Output the (x, y) coordinate of the center of the cell containing the given text.  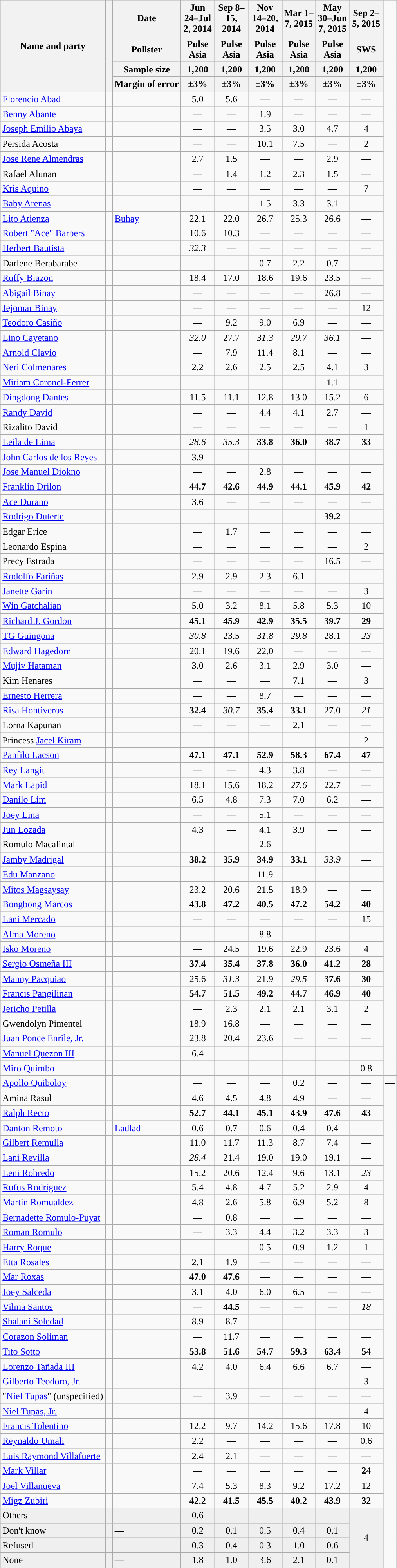
6 (366, 397)
4.9 (299, 1098)
29 (366, 621)
42.6 (231, 487)
Romulo Macalintal (53, 845)
Francis Pangilinan (53, 994)
Kim Henares (53, 680)
17.0 (231, 278)
12.4 (265, 1172)
58.3 (299, 755)
Roman Romulo (53, 1232)
Miro Quimbo (53, 1068)
Lorna Kapunan (53, 725)
31.8 (265, 636)
Randy David (53, 412)
18.6 (265, 278)
Buhay (146, 218)
Vilma Santos (53, 1307)
37.6 (332, 979)
None (53, 1560)
Win Gatchalian (53, 606)
Joseph Emilio Abaya (53, 129)
Franklin Drilon (53, 487)
Baby Arenas (53, 203)
Sample size (146, 69)
Corazon Soliman (53, 1337)
32.0 (198, 338)
Rizalito David (53, 427)
Sep 8–15, 2014 (231, 18)
42.2 (198, 1501)
7.1 (299, 680)
Gilberto Teodoro, Jr. (53, 1381)
11.0 (198, 1143)
26.8 (332, 293)
7.0 (299, 800)
6.1 (299, 576)
10.1 (265, 144)
7.3 (265, 800)
Edu Manzano (53, 874)
30.8 (198, 636)
40.2 (299, 1501)
21.4 (231, 1157)
Jericho Petilla (53, 1009)
9.0 (265, 323)
59.3 (299, 1351)
51.6 (231, 1351)
36.1 (332, 338)
Martin Romualdez (53, 1203)
Niel Tupas, Jr. (53, 1411)
16.5 (332, 561)
52.7 (198, 1113)
Gwendolyn Pimentel (53, 1024)
5.6 (231, 99)
20.1 (198, 651)
Kris Aquino (53, 188)
2.8 (265, 472)
Don't know (53, 1530)
Dingdong Dantes (53, 397)
Bernadette Romulo-Puyat (53, 1217)
27.0 (332, 711)
54.2 (332, 904)
29.5 (299, 979)
Joel Villanueva (53, 1486)
14.2 (265, 1426)
41.2 (332, 964)
27.7 (231, 338)
21.9 (265, 979)
67.4 (332, 755)
37.4 (198, 964)
46.9 (332, 994)
May 30–Jun 7, 2015 (332, 18)
Margin of error (146, 84)
SWS (366, 49)
23.2 (198, 889)
24 (366, 1471)
Manny Pacquiao (53, 979)
Others (53, 1516)
Refused (53, 1545)
Gilbert Remulla (53, 1143)
35.3 (231, 442)
6.6 (299, 1366)
Tito Sotto (53, 1351)
9.7 (231, 1426)
17.2 (332, 1486)
Lino Cayetano (53, 338)
Name and party (53, 46)
Harry Roque (53, 1247)
29.7 (299, 338)
Leila de Lima (53, 442)
Leonardo Espina (53, 546)
Darlene Berabarabe (53, 263)
45.5 (265, 1501)
Bongbong Marcos (53, 904)
6.7 (332, 1366)
Sep 2–5, 2015 (366, 18)
42.9 (265, 621)
Princess Jacel Kiram (53, 740)
Juan Ponce Enrile, Jr. (53, 1038)
Robert "Ace" Barbers (53, 233)
32.4 (198, 711)
52.9 (265, 755)
38.2 (198, 859)
Joey Lina (53, 815)
Joey Salceda (53, 1292)
3.5 (265, 129)
Amina Rasul (53, 1098)
34.9 (265, 859)
Jun Lozada (53, 830)
Lani Mercado (53, 919)
Mitos Magsaysay (53, 889)
38.7 (332, 442)
Pollster (146, 49)
Lorenzo Tañada III (53, 1366)
21 (366, 711)
7.9 (231, 353)
Manuel Quezon III (53, 1053)
28.6 (198, 442)
Teodoro Casiño (53, 323)
Florencio Abad (53, 99)
6.2 (332, 800)
TG Guingona (53, 636)
33 (366, 442)
13.1 (332, 1172)
Mujiv Hataman (53, 666)
Isko Moreno (53, 949)
Rodrigo Duterte (53, 517)
8 (366, 1203)
18.2 (265, 785)
49.2 (265, 994)
44.9 (265, 487)
13.0 (299, 397)
Rufus Rodriguez (53, 1188)
Abigail Binay (53, 293)
Precy Estrada (53, 561)
10.6 (198, 233)
11.3 (265, 1143)
17.8 (332, 1426)
44.5 (231, 1307)
40.5 (265, 904)
Rey Langit (53, 770)
Lito Atienza (53, 218)
Panfilo Lacson (53, 755)
6.0 (265, 1292)
4.6 (198, 1098)
0.9 (299, 1247)
Etta Rosales (53, 1262)
Rodolfo Fariñas (53, 576)
John Carlos de los Reyes (53, 457)
Danton Remoto (53, 1128)
21.5 (265, 889)
33.8 (265, 442)
24.5 (231, 949)
Benny Abante (53, 114)
33.9 (332, 859)
Mar Roxas (53, 1277)
10.3 (231, 233)
Migz Zubiri (53, 1501)
Ruffy Biazon (53, 278)
18.4 (198, 278)
Alma Moreno (53, 934)
Risa Hontiveros (53, 711)
39.2 (332, 517)
1.7 (231, 532)
15 (366, 919)
22.7 (332, 785)
28.4 (198, 1157)
Arnold Clavio (53, 353)
18 (366, 1307)
18.1 (198, 785)
Danilo Lim (53, 800)
35.9 (231, 859)
Leni Robredo (53, 1172)
63.4 (332, 1351)
43.8 (198, 904)
11.5 (198, 397)
Herbert Bautista (53, 248)
Shalani Soledad (53, 1322)
Neri Colmenares (53, 367)
30 (366, 979)
Jose Manuel Diokno (53, 472)
47.0 (198, 1277)
Date (146, 18)
39.7 (332, 621)
8.8 (265, 934)
19.1 (332, 1157)
Mark Villar (53, 1471)
35.5 (299, 621)
Ernesto Herrera (53, 695)
8.3 (265, 1486)
2.4 (198, 1456)
43 (366, 1113)
Francis Tolentino (53, 1426)
12.2 (198, 1426)
Sergio Osmeña III (53, 964)
4.2 (198, 1366)
51.5 (231, 994)
1.8 (198, 1560)
1.4 (231, 174)
Edward Hagedorn (53, 651)
Richard J. Gordon (53, 621)
47 (366, 755)
Jejomar Binay (53, 308)
7 (366, 188)
Rafael Alunan (53, 174)
11.1 (231, 397)
Ace Durano (53, 502)
32.3 (198, 248)
7.5 (299, 144)
41.5 (231, 1501)
30.7 (231, 711)
53.8 (198, 1351)
5.4 (198, 1188)
23.8 (198, 1038)
25.6 (198, 979)
26.7 (265, 218)
Miriam Coronel-Ferrer (53, 382)
11.9 (265, 874)
Apollo Quiboloy (53, 1083)
37.8 (265, 964)
42 (366, 487)
32 (366, 1501)
22.9 (299, 949)
28 (366, 964)
Ladlad (146, 1128)
28.1 (332, 636)
4.5 (231, 1098)
Jamby Madrigal (53, 859)
Lani Revilla (53, 1157)
Mar 1–7, 2015 (299, 18)
25.3 (299, 218)
Jose Rene Almendras (53, 159)
22.1 (198, 218)
29.8 (299, 636)
Nov 14–20, 2014 (265, 18)
1.1 (332, 382)
54 (366, 1351)
Ralph Recto (53, 1113)
26.6 (332, 218)
3.8 (299, 770)
Jun 24–Jul 2, 2014 (198, 18)
Janette Garin (53, 591)
Persida Acosta (53, 144)
27.6 (299, 785)
"Niel Tupas" (unspecified) (53, 1396)
8.9 (198, 1322)
Mark Lapid (53, 785)
5.1 (265, 815)
Reynaldo Umali (53, 1441)
20.4 (231, 1038)
Edgar Erice (53, 532)
12.8 (265, 397)
Luis Raymond Villafuerte (53, 1456)
9.6 (299, 1172)
16.8 (231, 1024)
11.4 (265, 353)
